Find where the given text appears and provide that cell's center as [x, y] coordinate. 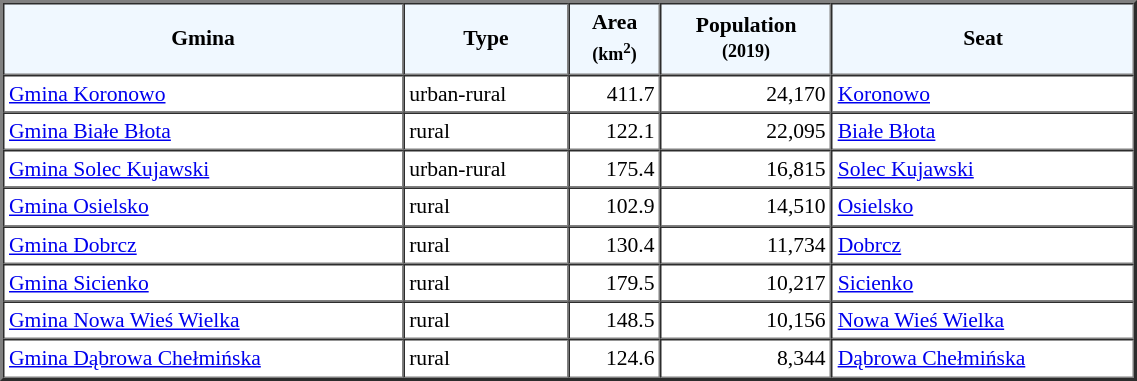
22,095 [746, 131]
Sicienko [984, 283]
Gmina Dobrcz [203, 245]
Białe Błota [984, 131]
Gmina [203, 38]
148.5 [615, 321]
Dąbrowa Chełmińska [984, 359]
Koronowo [984, 93]
411.7 [615, 93]
Gmina Osielsko [203, 207]
8,344 [746, 359]
Gmina Dąbrowa Chełmińska [203, 359]
179.5 [615, 283]
10,217 [746, 283]
130.4 [615, 245]
124.6 [615, 359]
Type [486, 38]
24,170 [746, 93]
Gmina Nowa Wieś Wielka [203, 321]
Gmina Koronowo [203, 93]
Dobrcz [984, 245]
175.4 [615, 169]
Gmina Solec Kujawski [203, 169]
Nowa Wieś Wielka [984, 321]
Gmina Sicienko [203, 283]
Area(km2) [615, 38]
Seat [984, 38]
14,510 [746, 207]
Gmina Białe Błota [203, 131]
Population(2019) [746, 38]
16,815 [746, 169]
Osielsko [984, 207]
122.1 [615, 131]
102.9 [615, 207]
Solec Kujawski [984, 169]
10,156 [746, 321]
11,734 [746, 245]
